Locate the cell with the specified text and output its [x, y] center coordinate. 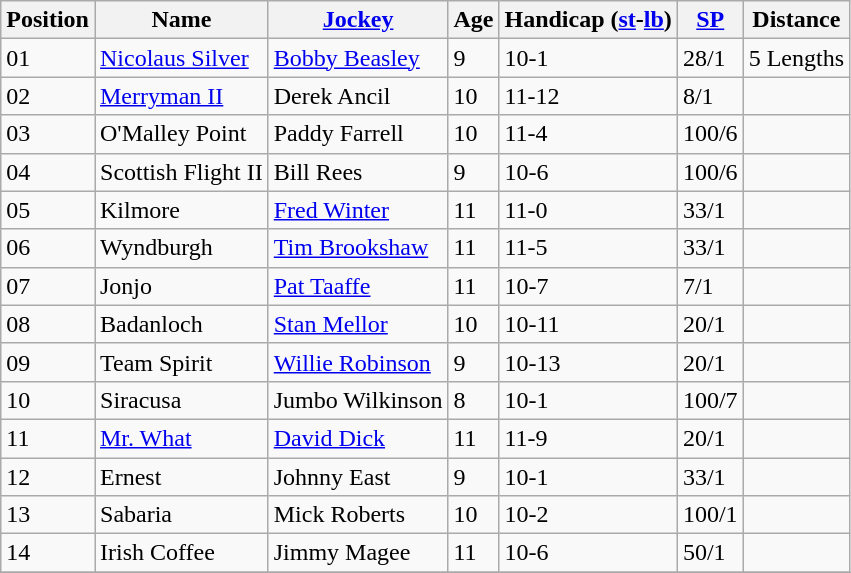
13 [48, 515]
Jumbo Wilkinson [358, 400]
O'Malley Point [181, 134]
Paddy Farrell [358, 134]
Kilmore [181, 210]
SP [710, 20]
Jockey [358, 20]
Merryman II [181, 96]
11-0 [588, 210]
Team Spirit [181, 362]
5 Lengths [796, 58]
Jonjo [181, 286]
Mr. What [181, 438]
12 [48, 477]
10-2 [588, 515]
04 [48, 172]
Pat Taaffe [358, 286]
Handicap (st-lb) [588, 20]
Ernest [181, 477]
10-13 [588, 362]
8/1 [710, 96]
07 [48, 286]
Irish Coffee [181, 553]
Badanloch [181, 324]
Derek Ancil [358, 96]
Position [48, 20]
Scottish Flight II [181, 172]
100/1 [710, 515]
Stan Mellor [358, 324]
Wyndburgh [181, 248]
Bobby Beasley [358, 58]
Tim Brookshaw [358, 248]
Name [181, 20]
Johnny East [358, 477]
08 [48, 324]
Siracusa [181, 400]
50/1 [710, 553]
14 [48, 553]
09 [48, 362]
Sabaria [181, 515]
11-4 [588, 134]
11-12 [588, 96]
03 [48, 134]
Willie Robinson [358, 362]
Jimmy Magee [358, 553]
Distance [796, 20]
11-9 [588, 438]
10-11 [588, 324]
Age [474, 20]
05 [48, 210]
01 [48, 58]
Nicolaus Silver [181, 58]
28/1 [710, 58]
8 [474, 400]
Mick Roberts [358, 515]
Fred Winter [358, 210]
02 [48, 96]
06 [48, 248]
David Dick [358, 438]
11-5 [588, 248]
7/1 [710, 286]
10-7 [588, 286]
Bill Rees [358, 172]
100/7 [710, 400]
